From the cell containing the given text, extract its center point as (X, Y) coordinate. 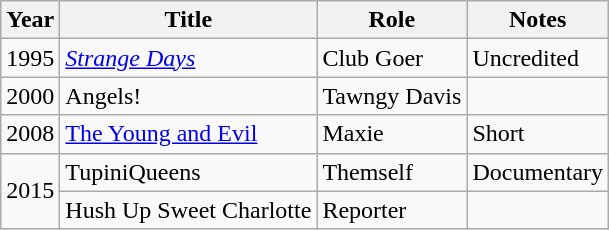
Angels! (188, 96)
Club Goer (392, 58)
Uncredited (538, 58)
Title (188, 20)
Tawngy Davis (392, 96)
Documentary (538, 172)
Notes (538, 20)
Strange Days (188, 58)
The Young and Evil (188, 134)
Reporter (392, 210)
TupiniQueens (188, 172)
Role (392, 20)
Maxie (392, 134)
Short (538, 134)
2000 (30, 96)
Year (30, 20)
2015 (30, 191)
Hush Up Sweet Charlotte (188, 210)
2008 (30, 134)
1995 (30, 58)
Themself (392, 172)
